Scan for the cell matching the given text and deliver its [x, y] coordinate at center. 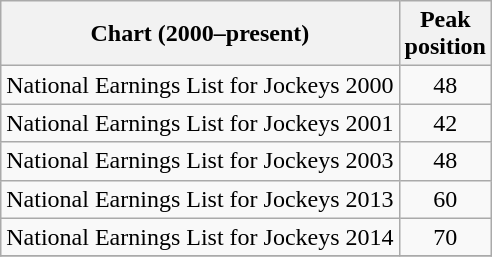
National Earnings List for Jockeys 2000 [200, 85]
National Earnings List for Jockeys 2003 [200, 161]
60 [445, 199]
National Earnings List for Jockeys 2014 [200, 237]
42 [445, 123]
National Earnings List for Jockeys 2001 [200, 123]
National Earnings List for Jockeys 2013 [200, 199]
Peakposition [445, 34]
70 [445, 237]
Chart (2000–present) [200, 34]
